Locate the cell with the specified text and output its [x, y] center coordinate. 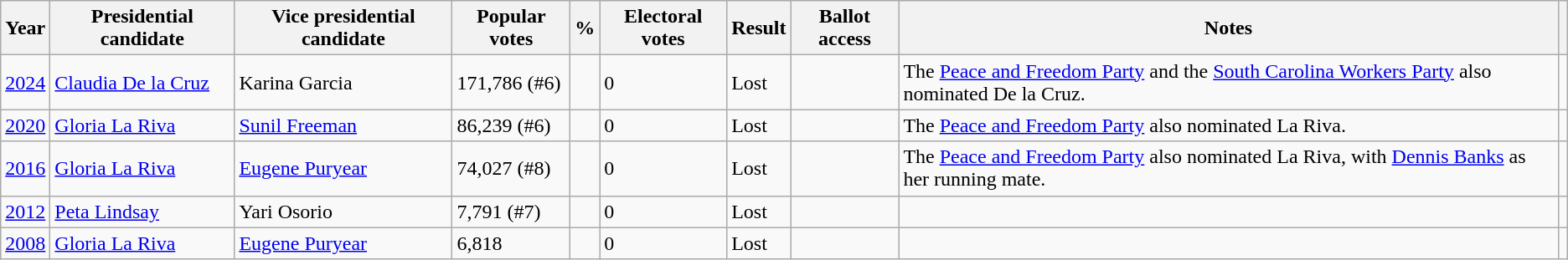
6,818 [511, 243]
Sunil Freeman [343, 125]
Electoral votes [663, 28]
The Peace and Freedom Party also nominated La Riva. [1228, 125]
2016 [25, 169]
Ballot access [844, 28]
74,027 (#8) [511, 169]
The Peace and Freedom Party also nominated La Riva, with Dennis Banks as her running mate. [1228, 169]
2024 [25, 82]
Claudia De la Cruz [142, 82]
Notes [1228, 28]
2012 [25, 212]
2020 [25, 125]
Peta Lindsay [142, 212]
Yari Osorio [343, 212]
Result [759, 28]
171,786 (#6) [511, 82]
Popular votes [511, 28]
Karina Garcia [343, 82]
86,239 (#6) [511, 125]
% [585, 28]
Presidential candidate [142, 28]
7,791 (#7) [511, 212]
2008 [25, 243]
Vice presidential candidate [343, 28]
Year [25, 28]
The Peace and Freedom Party and the South Carolina Workers Party also nominated De la Cruz. [1228, 82]
